Determine the (X, Y) coordinate at the center of the cell enclosing the given text.  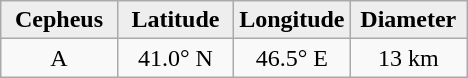
41.0° N (175, 58)
Diameter (408, 20)
46.5° E (292, 58)
Latitude (175, 20)
A (59, 58)
Longitude (292, 20)
Cepheus (59, 20)
13 km (408, 58)
